Output the [X, Y] coordinate of the center of the cell containing the given text.  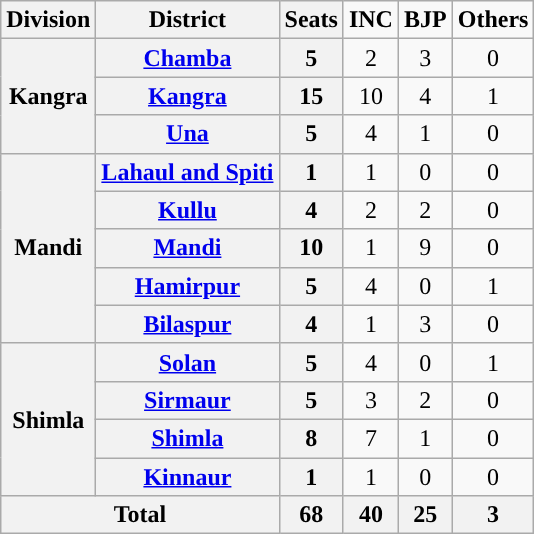
Division [48, 20]
68 [311, 515]
15 [311, 96]
Solan [188, 362]
Una [188, 134]
7 [370, 438]
Chamba [188, 58]
Others [493, 20]
District [188, 20]
Sirmaur [188, 400]
Kinnaur [188, 477]
Hamirpur [188, 286]
40 [370, 515]
Bilaspur [188, 324]
Seats [311, 20]
Kullu [188, 210]
25 [425, 515]
Lahaul and Spiti [188, 172]
Total [140, 515]
9 [425, 248]
BJP [425, 20]
INC [370, 20]
8 [311, 438]
